Detect which cell encompasses the target text, then output its [X, Y] center coordinate. 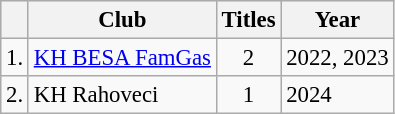
1. [15, 58]
2022, 2023 [338, 58]
1 [248, 95]
2024 [338, 95]
2 [248, 58]
Club [122, 20]
KH BESA FamGas [122, 58]
KH Rahoveci [122, 95]
2. [15, 95]
Year [338, 20]
Titles [248, 20]
